Capture the cell that displays the provided text and extract its [X, Y] central coordinate. 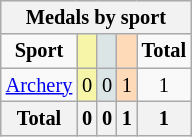
Sport [39, 51]
Archery [39, 85]
Medals by sport [96, 17]
